Determine the [X, Y] coordinate at the center of the cell enclosing the given text.  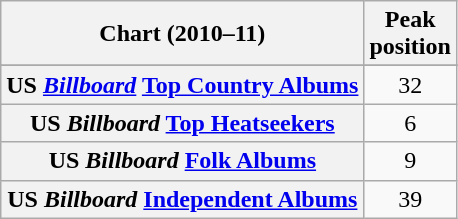
32 [410, 85]
US Billboard Independent Albums [182, 199]
US Billboard Top Heatseekers [182, 123]
US Billboard Top Country Albums [182, 85]
Chart (2010–11) [182, 34]
6 [410, 123]
Peakposition [410, 34]
9 [410, 161]
US Billboard Folk Albums [182, 161]
39 [410, 199]
